Determine the [X, Y] coordinate at the center of the cell enclosing the given text.  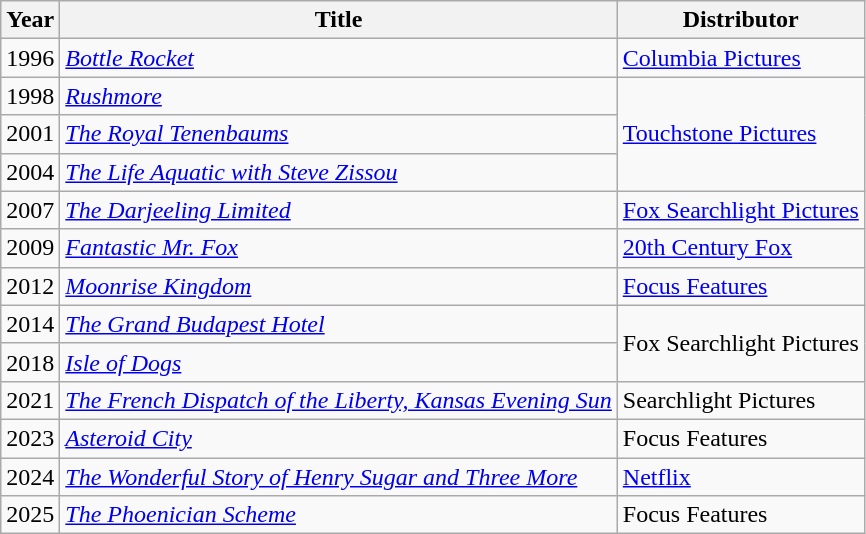
Title [338, 20]
2023 [30, 438]
2014 [30, 324]
Searchlight Pictures [740, 400]
2001 [30, 134]
2007 [30, 210]
The Wonderful Story of Henry Sugar and Three More [338, 477]
2009 [30, 248]
Year [30, 20]
Distributor [740, 20]
2021 [30, 400]
Rushmore [338, 96]
20th Century Fox [740, 248]
The Life Aquatic with Steve Zissou [338, 172]
The Royal Tenenbaums [338, 134]
The French Dispatch of the Liberty, Kansas Evening Sun [338, 400]
Netflix [740, 477]
1998 [30, 96]
Fantastic Mr. Fox [338, 248]
The Darjeeling Limited [338, 210]
2012 [30, 286]
The Grand Budapest Hotel [338, 324]
Isle of Dogs [338, 362]
Bottle Rocket [338, 58]
Asteroid City [338, 438]
Columbia Pictures [740, 58]
1996 [30, 58]
2025 [30, 515]
Moonrise Kingdom [338, 286]
2018 [30, 362]
The Phoenician Scheme [338, 515]
Touchstone Pictures [740, 134]
2004 [30, 172]
2024 [30, 477]
